Capture the cell that displays the provided text and extract its (x, y) central coordinate. 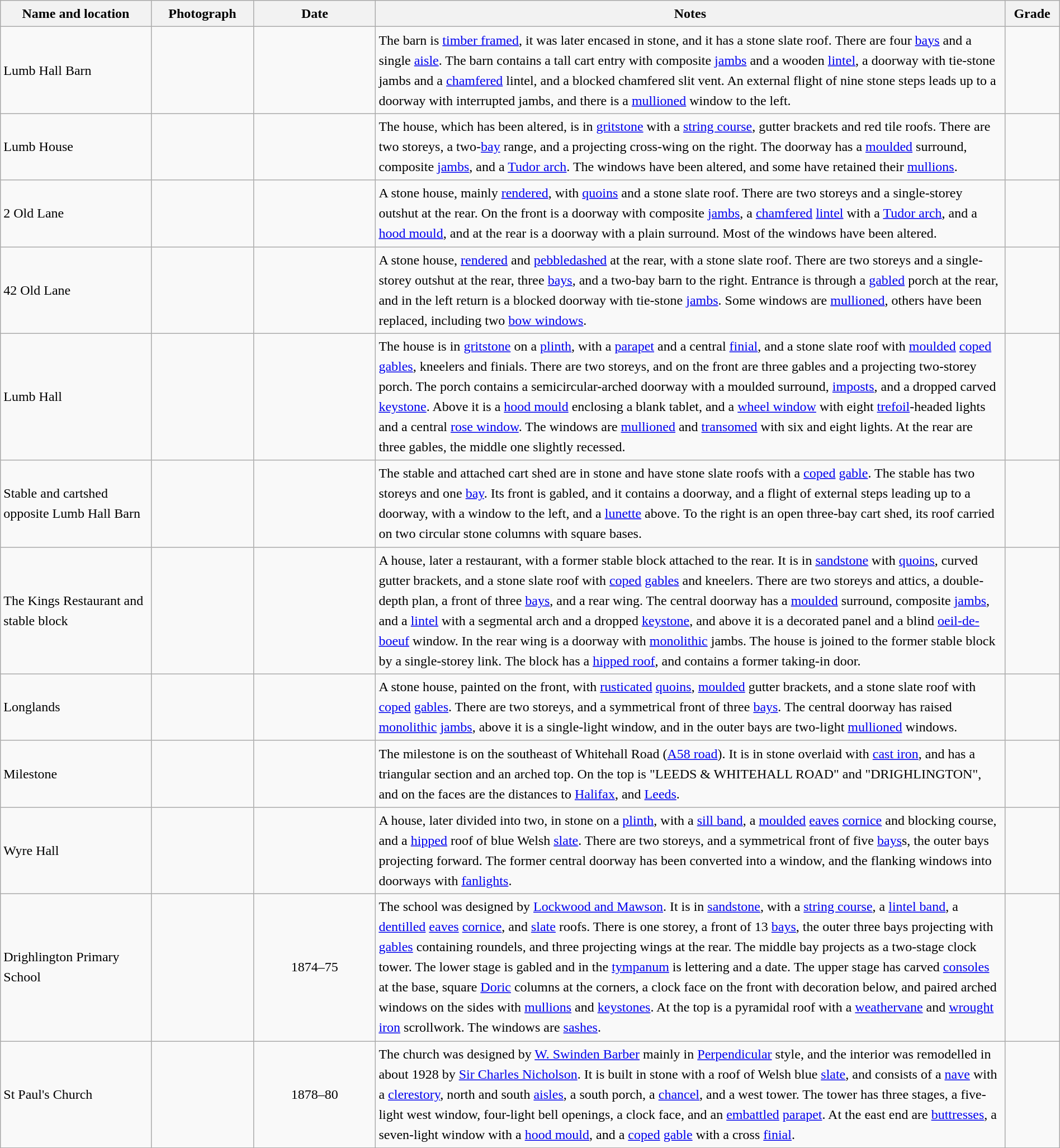
Name and location (76, 13)
Lumb House (76, 147)
Date (315, 13)
1874–75 (315, 967)
Wyre Hall (76, 850)
Notes (690, 13)
Lumb Hall Barn (76, 70)
Photograph (202, 13)
Drighlington Primary School (76, 967)
Longlands (76, 707)
2 Old Lane (76, 214)
Grade (1032, 13)
Stable and cartshed opposite Lumb Hall Barn (76, 503)
Milestone (76, 774)
St Paul's Church (76, 1095)
The Kings Restaurant and stable block (76, 611)
42 Old Lane (76, 290)
Lumb Hall (76, 397)
1878–80 (315, 1095)
